Detect which cell encompasses the target text, then output its [x, y] center coordinate. 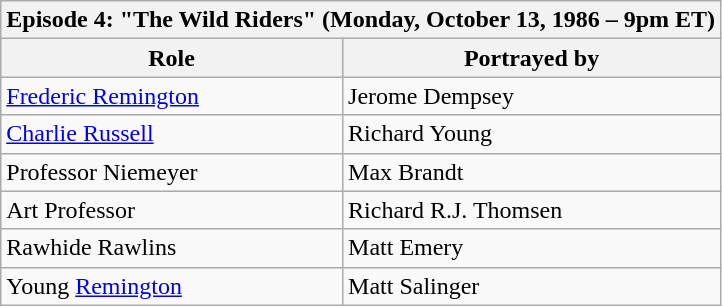
Max Brandt [532, 172]
Professor Niemeyer [172, 172]
Matt Emery [532, 248]
Art Professor [172, 210]
Episode 4: "The Wild Riders" (Monday, October 13, 1986 – 9pm ET) [361, 20]
Matt Salinger [532, 286]
Richard Young [532, 134]
Portrayed by [532, 58]
Charlie Russell [172, 134]
Jerome Dempsey [532, 96]
Richard R.J. Thomsen [532, 210]
Frederic Remington [172, 96]
Role [172, 58]
Young Remington [172, 286]
Rawhide Rawlins [172, 248]
